Extract the [x, y] coordinate from the center of the cell holding the provided text.  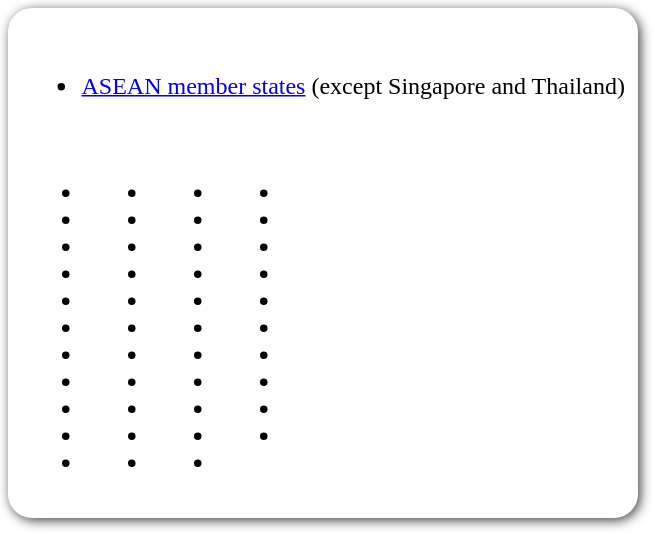
ASEAN member states (except Singapore and Thailand) [323, 263]
